Provide the (X, Y) coordinate of the cell's center where the given text is located.  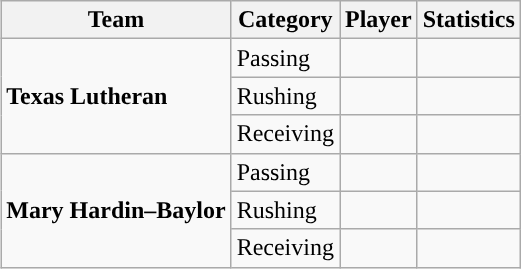
Player (379, 20)
Team (116, 20)
Mary Hardin–Baylor (116, 210)
Statistics (468, 20)
Texas Lutheran (116, 96)
Category (285, 20)
